From the cell containing the given text, extract its center point as [x, y] coordinate. 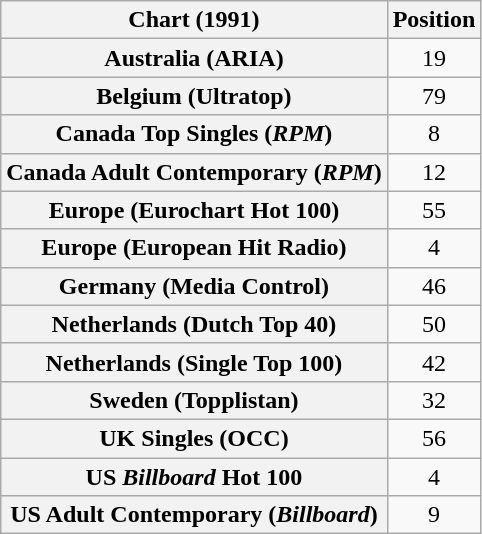
32 [434, 400]
US Billboard Hot 100 [194, 477]
42 [434, 362]
Netherlands (Dutch Top 40) [194, 324]
Canada Top Singles (RPM) [194, 134]
8 [434, 134]
Australia (ARIA) [194, 58]
US Adult Contemporary (Billboard) [194, 515]
Netherlands (Single Top 100) [194, 362]
Sweden (Topplistan) [194, 400]
Canada Adult Contemporary (RPM) [194, 172]
Belgium (Ultratop) [194, 96]
9 [434, 515]
Position [434, 20]
50 [434, 324]
UK Singles (OCC) [194, 438]
55 [434, 210]
79 [434, 96]
Chart (1991) [194, 20]
56 [434, 438]
12 [434, 172]
19 [434, 58]
Germany (Media Control) [194, 286]
Europe (Eurochart Hot 100) [194, 210]
Europe (European Hit Radio) [194, 248]
46 [434, 286]
